Find where the given text appears and provide that cell's center as (x, y) coordinate. 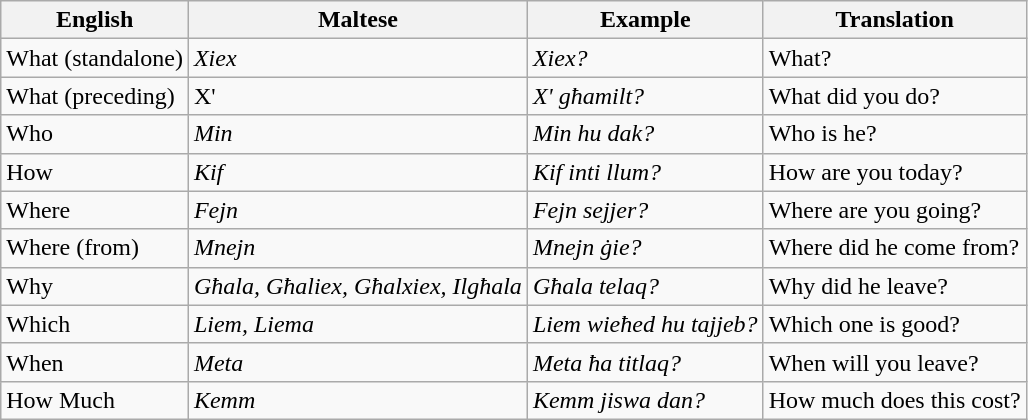
Who is he? (894, 134)
What? (894, 58)
X' għamilt? (645, 96)
Kemm (358, 400)
Example (645, 20)
Liem, Liema (358, 324)
Maltese (358, 20)
How much does this cost? (894, 400)
What did you do? (894, 96)
Fejn sejjer? (645, 210)
Meta (358, 362)
How (95, 172)
What (preceding) (95, 96)
Meta ħa titlaq? (645, 362)
Which (95, 324)
How are you today? (894, 172)
Why (95, 286)
Kemm jiswa dan? (645, 400)
Mnejn ġie? (645, 248)
Where (95, 210)
English (95, 20)
Fejn (358, 210)
X' (358, 96)
Kif inti llum? (645, 172)
Xiex? (645, 58)
Which one is good? (894, 324)
Min hu dak? (645, 134)
When (95, 362)
Kif (358, 172)
What (standalone) (95, 58)
Min (358, 134)
How Much (95, 400)
Mnejn (358, 248)
Għala telaq? (645, 286)
Translation (894, 20)
Where did he come from? (894, 248)
Why did he leave? (894, 286)
Xiex (358, 58)
Where are you going? (894, 210)
Għala, Għaliex, Għalxiex, Ilgħala (358, 286)
When will you leave? (894, 362)
Where (from) (95, 248)
Who (95, 134)
Liem wieħed hu tajjeb? (645, 324)
